Find where the given text appears and provide that cell's center as (x, y) coordinate. 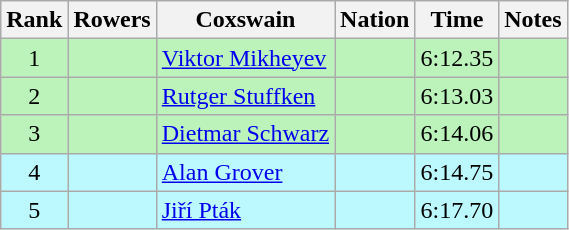
4 (34, 172)
5 (34, 210)
2 (34, 96)
6:14.75 (457, 172)
Coxswain (245, 20)
Viktor Mikheyev (245, 58)
1 (34, 58)
6:14.06 (457, 134)
Rutger Stuffken (245, 96)
Dietmar Schwarz (245, 134)
Nation (375, 20)
Jiří Pták (245, 210)
Time (457, 20)
Alan Grover (245, 172)
6:17.70 (457, 210)
Notes (533, 20)
3 (34, 134)
Rank (34, 20)
Rowers (112, 20)
6:12.35 (457, 58)
6:13.03 (457, 96)
